Extract the (x, y) coordinate from the center of the cell holding the provided text.  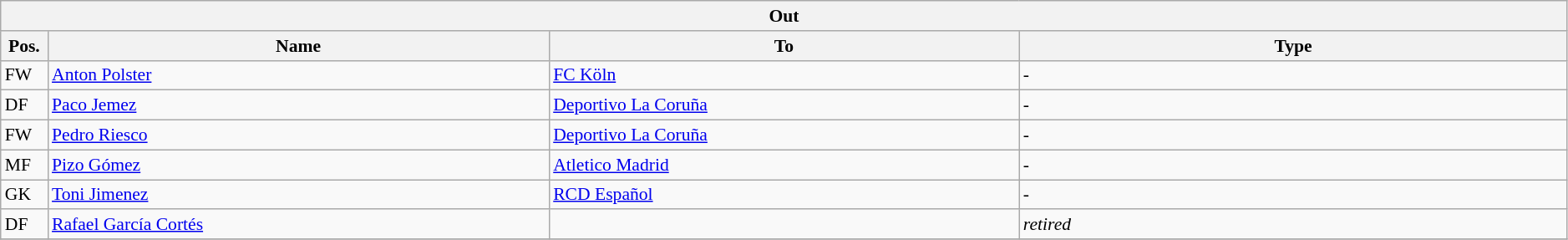
Pos. (24, 46)
Atletico Madrid (784, 165)
Paco Jemez (298, 105)
Rafael García Cortés (298, 225)
Pizo Gómez (298, 165)
Name (298, 46)
FC Köln (784, 75)
Out (784, 16)
To (784, 46)
GK (24, 195)
MF (24, 165)
Toni Jimenez (298, 195)
RCD Español (784, 195)
Pedro Riesco (298, 135)
Type (1293, 46)
retired (1293, 225)
Anton Polster (298, 75)
